Capture the cell that displays the provided text and extract its [x, y] central coordinate. 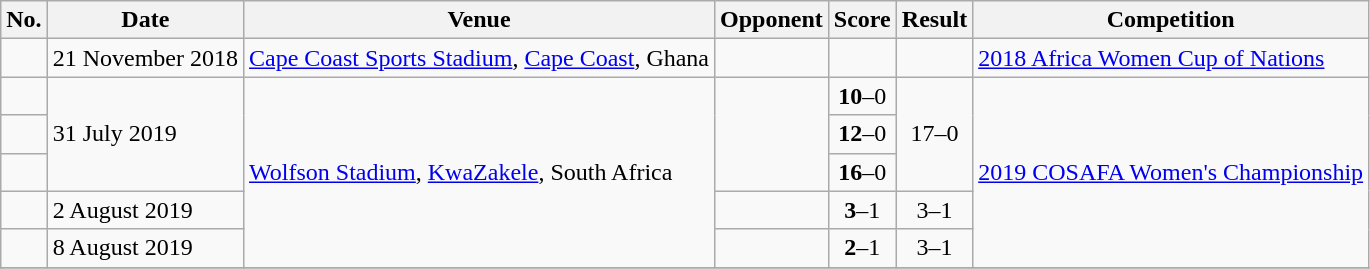
Cape Coast Sports Stadium, Cape Coast, Ghana [480, 58]
2019 COSAFA Women's Championship [1171, 172]
21 November 2018 [145, 58]
16–0 [862, 172]
2 August 2019 [145, 210]
2018 Africa Women Cup of Nations [1171, 58]
Venue [480, 20]
2–1 [862, 248]
12–0 [862, 134]
10–0 [862, 96]
Result [934, 20]
31 July 2019 [145, 134]
Opponent [772, 20]
Score [862, 20]
Wolfson Stadium, KwaZakele, South Africa [480, 172]
17–0 [934, 134]
Competition [1171, 20]
No. [24, 20]
Date [145, 20]
8 August 2019 [145, 248]
